Return the (X, Y) coordinate for the center point of the cell that contains the specified text.  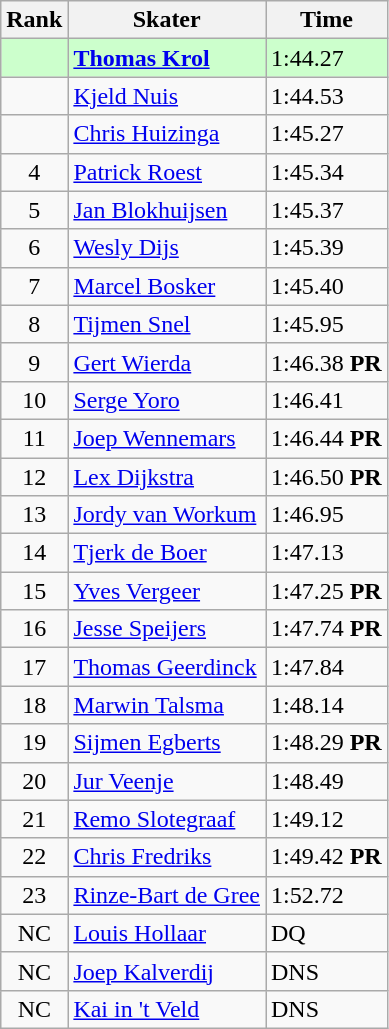
Thomas Krol (167, 58)
1:48.14 (327, 705)
6 (34, 248)
1:46.95 (327, 515)
Tijmen Snel (167, 324)
Louis Hollaar (167, 933)
1:48.29 PR (327, 743)
Patrick Roest (167, 172)
1:45.37 (327, 210)
1:45.40 (327, 286)
Jur Veenje (167, 781)
Jan Blokhuijsen (167, 210)
Tjerk de Boer (167, 553)
Rank (34, 20)
1:47.84 (327, 667)
10 (34, 400)
Rinze-Bart de Gree (167, 895)
7 (34, 286)
Kai in 't Veld (167, 1009)
19 (34, 743)
Sijmen Egberts (167, 743)
21 (34, 819)
Jordy van Workum (167, 515)
Time (327, 20)
Marwin Talsma (167, 705)
22 (34, 857)
Skater (167, 20)
Kjeld Nuis (167, 96)
1:44.53 (327, 96)
Chris Huizinga (167, 134)
11 (34, 438)
Jesse Speijers (167, 629)
Yves Vergeer (167, 591)
Remo Slotegraaf (167, 819)
1:44.27 (327, 58)
1:45.34 (327, 172)
16 (34, 629)
1:47.25 PR (327, 591)
Wesly Dijs (167, 248)
13 (34, 515)
Lex Dijkstra (167, 477)
15 (34, 591)
1:47.13 (327, 553)
1:52.72 (327, 895)
17 (34, 667)
1:48.49 (327, 781)
20 (34, 781)
14 (34, 553)
1:49.12 (327, 819)
1:49.42 PR (327, 857)
Serge Yoro (167, 400)
18 (34, 705)
23 (34, 895)
Gert Wierda (167, 362)
1:46.38 PR (327, 362)
4 (34, 172)
Joep Wennemars (167, 438)
1:46.44 PR (327, 438)
1:45.27 (327, 134)
DQ (327, 933)
Thomas Geerdinck (167, 667)
1:46.50 PR (327, 477)
1:45.95 (327, 324)
1:47.74 PR (327, 629)
12 (34, 477)
5 (34, 210)
Joep Kalverdij (167, 971)
1:45.39 (327, 248)
Marcel Bosker (167, 286)
9 (34, 362)
8 (34, 324)
1:46.41 (327, 400)
Chris Fredriks (167, 857)
